Provide the [X, Y] coordinate of the cell's center where the given text is located.  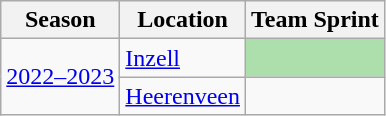
2022–2023 [60, 77]
Team Sprint [314, 20]
Location [183, 20]
Season [60, 20]
Inzell [183, 58]
Heerenveen [183, 96]
